Output the [X, Y] coordinate of the center of the cell containing the given text.  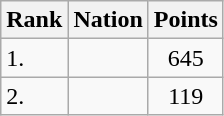
Points [186, 20]
645 [186, 58]
Nation [108, 20]
2. [34, 96]
119 [186, 96]
1. [34, 58]
Rank [34, 20]
